Output the [x, y] coordinate of the center of the cell containing the given text.  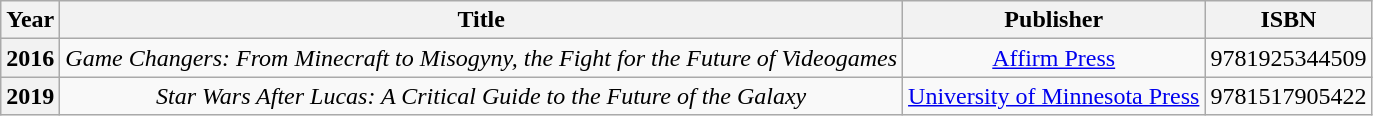
2016 [30, 58]
Affirm Press [1054, 58]
9781925344509 [1288, 58]
Game Changers: From Minecraft to Misogyny, the Fight for the Future of Videogames [482, 58]
ISBN [1288, 20]
University of Minnesota Press [1054, 96]
9781517905422 [1288, 96]
Year [30, 20]
Publisher [1054, 20]
Title [482, 20]
2019 [30, 96]
Star Wars After Lucas: A Critical Guide to the Future of the Galaxy [482, 96]
